For the text-containing cell, return its midpoint in (x, y) coordinate format. 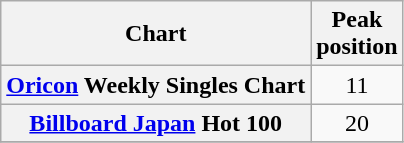
Oricon Weekly Singles Chart (156, 85)
20 (357, 123)
Peakposition (357, 34)
Chart (156, 34)
11 (357, 85)
Billboard Japan Hot 100 (156, 123)
